Find where the given text appears and provide that cell's center as (x, y) coordinate. 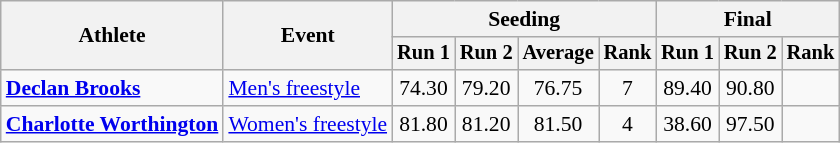
74.30 (424, 88)
79.20 (486, 88)
38.60 (688, 124)
Declan Brooks (112, 88)
81.20 (486, 124)
Average (558, 54)
Final (748, 19)
Athlete (112, 36)
Charlotte Worthington (112, 124)
7 (628, 88)
89.40 (688, 88)
Men's freestyle (308, 88)
Women's freestyle (308, 124)
4 (628, 124)
76.75 (558, 88)
Seeding (524, 19)
97.50 (750, 124)
90.80 (750, 88)
81.80 (424, 124)
81.50 (558, 124)
Event (308, 36)
